Provide the [X, Y] coordinate of the cell's center where the given text is located.  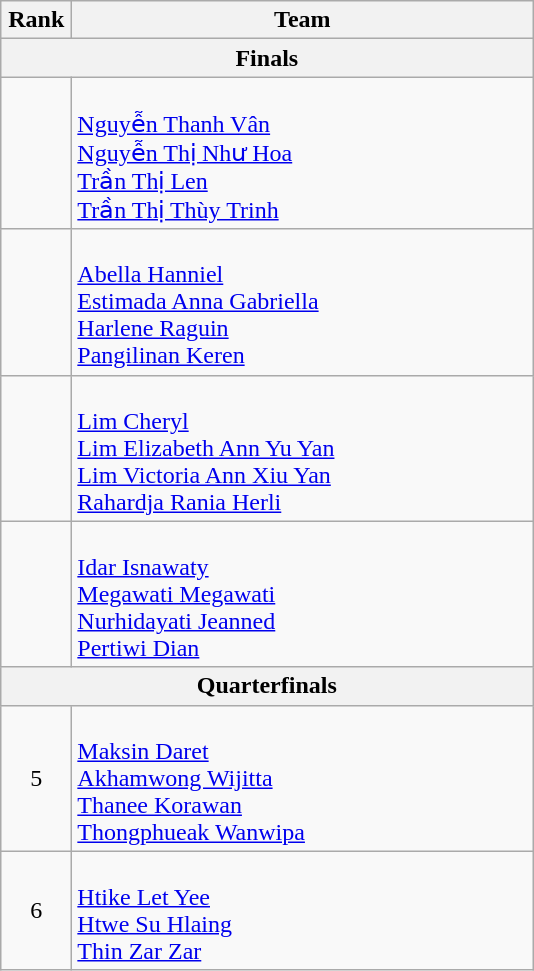
Htike Let YeeHtwe Su HlaingThin Zar Zar [302, 910]
5 [36, 778]
Team [302, 20]
Finals [267, 58]
Abella HannielEstimada Anna GabriellaHarlene RaguinPangilinan Keren [302, 302]
Rank [36, 20]
6 [36, 910]
Maksin DaretAkhamwong WijittaThanee KorawanThongphueak Wanwipa [302, 778]
Lim CherylLim Elizabeth Ann Yu YanLim Victoria Ann Xiu YanRahardja Rania Herli [302, 448]
Nguyễn Thanh VânNguyễn Thị Như HoaTrần Thị LenTrần Thị Thùy Trinh [302, 153]
Idar IsnawatyMegawati MegawatiNurhidayati JeannedPertiwi Dian [302, 594]
Quarterfinals [267, 686]
